Determine the (X, Y) coordinate at the center of the cell enclosing the given text.  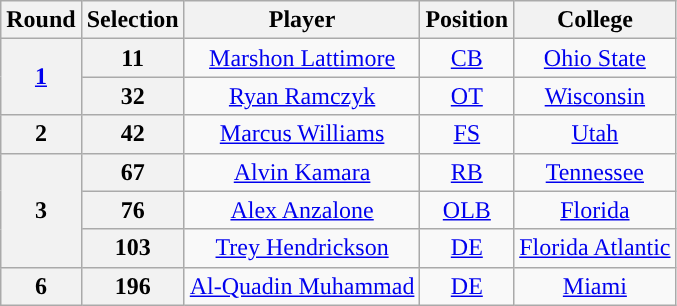
Selection (132, 20)
42 (132, 134)
Tennessee (595, 172)
6 (41, 286)
OLB (467, 210)
11 (132, 58)
76 (132, 210)
Position (467, 20)
College (595, 20)
32 (132, 96)
Player (302, 20)
2 (41, 134)
Alex Anzalone (302, 210)
196 (132, 286)
Marshon Lattimore (302, 58)
Ohio State (595, 58)
103 (132, 248)
Florida Atlantic (595, 248)
Alvin Kamara (302, 172)
Trey Hendrickson (302, 248)
3 (41, 210)
Wisconsin (595, 96)
OT (467, 96)
Miami (595, 286)
Florida (595, 210)
Round (41, 20)
Utah (595, 134)
CB (467, 58)
Al-Quadin Muhammad (302, 286)
67 (132, 172)
Ryan Ramczyk (302, 96)
FS (467, 134)
Marcus Williams (302, 134)
RB (467, 172)
1 (41, 77)
